Output the [X, Y] coordinate of the center of the cell containing the given text.  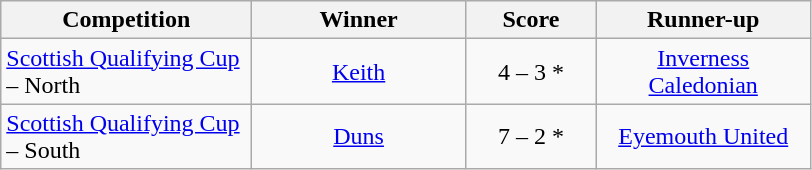
Competition [126, 20]
Scottish Qualifying Cup – North [126, 72]
Winner [359, 20]
Duns [359, 136]
Keith [359, 72]
Eyemouth United [703, 136]
4 – 3 * [530, 72]
Scottish Qualifying Cup – South [126, 136]
Inverness Caledonian [703, 72]
Runner-up [703, 20]
7 – 2 * [530, 136]
Score [530, 20]
